For the text-containing cell, return its midpoint in (X, Y) coordinate format. 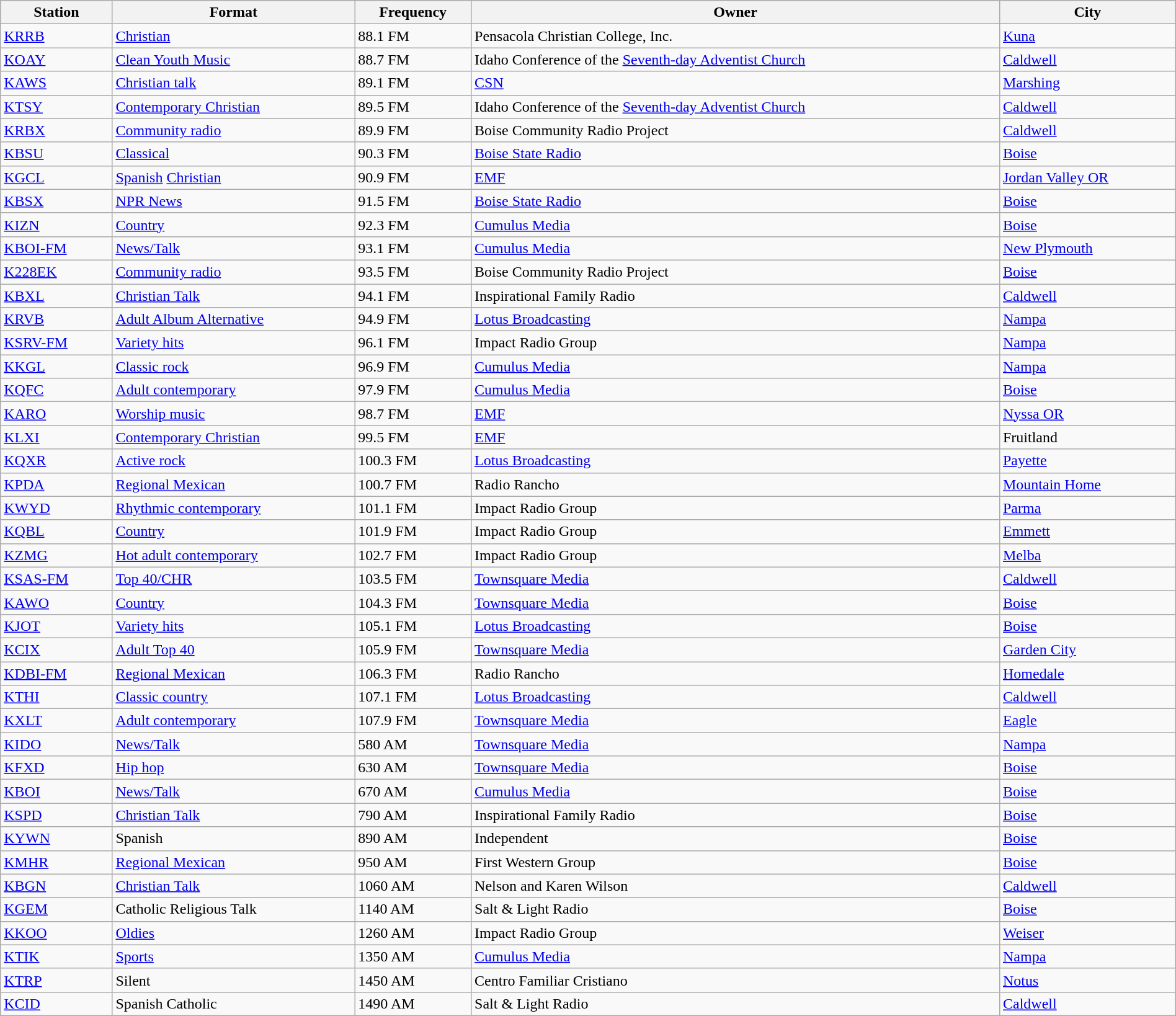
KWYD (56, 508)
Top 40/CHR (233, 579)
KDBI-FM (56, 673)
Classical (233, 154)
KMHR (56, 862)
107.9 FM (413, 721)
KIDO (56, 744)
670 AM (413, 791)
89.9 FM (413, 130)
Independent (736, 839)
KSPD (56, 815)
Station (56, 12)
106.3 FM (413, 673)
KBGN (56, 886)
Christian talk (233, 83)
Rhythmic contemporary (233, 508)
KBOI (56, 791)
KOAY (56, 60)
KBOI-FM (56, 248)
KAWO (56, 602)
Hot adult contemporary (233, 555)
94.1 FM (413, 296)
NPR News (233, 201)
89.1 FM (413, 83)
KTRP (56, 980)
950 AM (413, 862)
Notus (1087, 980)
Catholic Religious Talk (233, 909)
KBSU (56, 154)
Format (233, 12)
Kuna (1087, 36)
KQFC (56, 390)
96.9 FM (413, 367)
1060 AM (413, 886)
Spanish (233, 839)
Jordan Valley OR (1087, 177)
96.1 FM (413, 343)
First Western Group (736, 862)
Christian (233, 36)
101.9 FM (413, 532)
Spanish Christian (233, 177)
KJOT (56, 626)
Worship music (233, 414)
Eagle (1087, 721)
Centro Familiar Cristiano (736, 980)
91.5 FM (413, 201)
88.1 FM (413, 36)
KPDA (56, 484)
1350 AM (413, 956)
KLXI (56, 437)
93.1 FM (413, 248)
Frequency (413, 12)
1450 AM (413, 980)
KZMG (56, 555)
Pensacola Christian College, Inc. (736, 36)
Clean Youth Music (233, 60)
Adult Album Alternative (233, 319)
KQXR (56, 461)
101.1 FM (413, 508)
98.7 FM (413, 414)
KGCL (56, 177)
630 AM (413, 768)
KCIX (56, 649)
890 AM (413, 839)
KKOO (56, 933)
90.3 FM (413, 154)
580 AM (413, 744)
KYWN (56, 839)
KGEM (56, 909)
KCID (56, 1004)
Melba (1087, 555)
88.7 FM (413, 60)
100.7 FM (413, 484)
790 AM (413, 815)
Hip hop (233, 768)
KSRV-FM (56, 343)
107.1 FM (413, 697)
Payette (1087, 461)
KTIK (56, 956)
Sports (233, 956)
Parma (1087, 508)
KRRB (56, 36)
City (1087, 12)
Oldies (233, 933)
Homedale (1087, 673)
Garden City (1087, 649)
KAWS (56, 83)
KRBX (56, 130)
105.1 FM (413, 626)
104.3 FM (413, 602)
K228EK (56, 272)
103.5 FM (413, 579)
105.9 FM (413, 649)
KFXD (56, 768)
Spanish Catholic (233, 1004)
97.9 FM (413, 390)
92.3 FM (413, 225)
KRVB (56, 319)
102.7 FM (413, 555)
99.5 FM (413, 437)
Active rock (233, 461)
Nyssa OR (1087, 414)
Fruitland (1087, 437)
KQBL (56, 532)
94.9 FM (413, 319)
Marshing (1087, 83)
KBXL (56, 296)
KSAS-FM (56, 579)
Owner (736, 12)
KBSX (56, 201)
Silent (233, 980)
Classic rock (233, 367)
93.5 FM (413, 272)
KTHI (56, 697)
Emmett (1087, 532)
1140 AM (413, 909)
90.9 FM (413, 177)
Adult Top 40 (233, 649)
100.3 FM (413, 461)
Nelson and Karen Wilson (736, 886)
Weiser (1087, 933)
89.5 FM (413, 107)
Mountain Home (1087, 484)
KTSY (56, 107)
KKGL (56, 367)
1490 AM (413, 1004)
KIZN (56, 225)
KXLT (56, 721)
CSN (736, 83)
New Plymouth (1087, 248)
1260 AM (413, 933)
Classic country (233, 697)
KARO (56, 414)
